Provide the (x, y) coordinate of the cell's center where the given text is located.  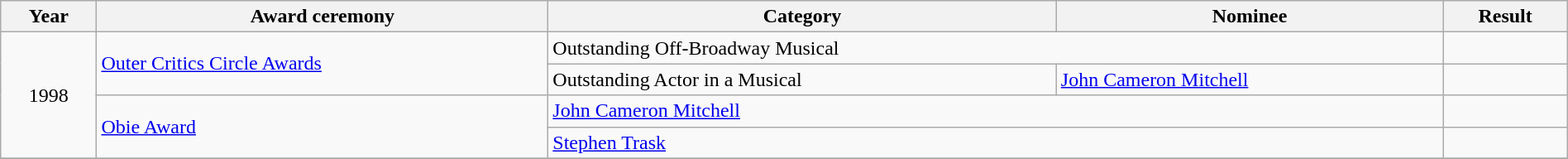
Category (802, 17)
Outstanding Actor in a Musical (802, 79)
1998 (49, 95)
Stephen Trask (996, 142)
Obie Award (323, 127)
Outer Critics Circle Awards (323, 64)
Nominee (1250, 17)
Year (49, 17)
Outstanding Off-Broadway Musical (996, 48)
Award ceremony (323, 17)
Result (1505, 17)
